Scan for the cell matching the given text and deliver its (x, y) coordinate at center. 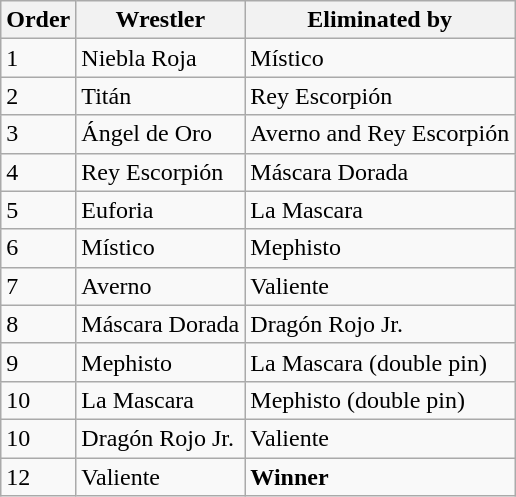
8 (38, 324)
Averno and Rey Escorpión (380, 134)
1 (38, 58)
Eliminated by (380, 20)
4 (38, 172)
2 (38, 96)
Winner (380, 477)
9 (38, 362)
Ángel de Oro (160, 134)
3 (38, 134)
7 (38, 286)
6 (38, 248)
Mephisto (double pin) (380, 400)
12 (38, 477)
Titán (160, 96)
5 (38, 210)
Order (38, 20)
Euforia (160, 210)
Niebla Roja (160, 58)
Averno (160, 286)
La Mascara (double pin) (380, 362)
Wrestler (160, 20)
